Scan for the cell matching the given text and deliver its [x, y] coordinate at center. 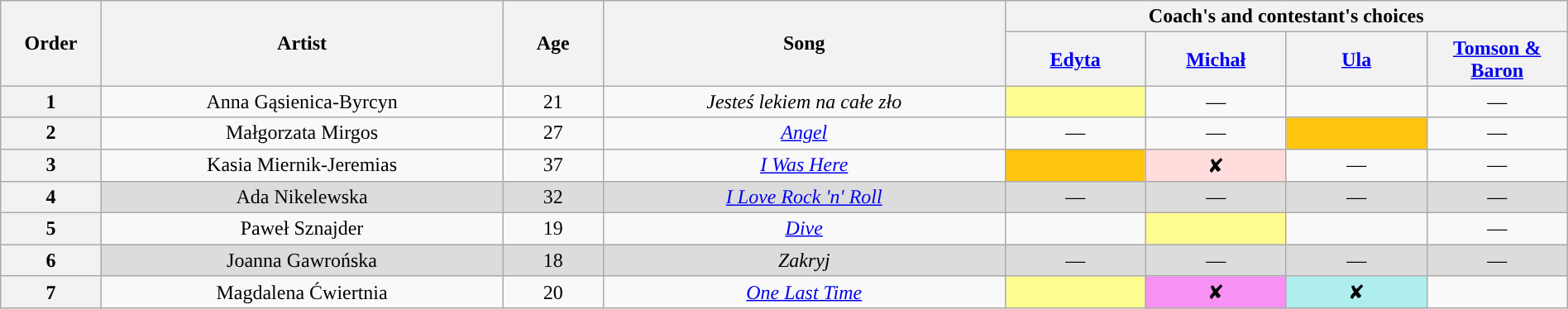
3 [51, 165]
27 [552, 133]
Kasia Miernik-Jeremias [302, 165]
2 [51, 133]
Joanna Gawrońska [302, 260]
19 [552, 229]
21 [552, 102]
Anna Gąsienica-Byrcyn [302, 102]
7 [51, 292]
Zakryj [804, 260]
I Was Here [804, 165]
I Love Rock 'n' Roll [804, 197]
18 [552, 260]
Tomson & Baron [1497, 59]
Magdalena Ćwiertnia [302, 292]
Ula [1356, 59]
Order [51, 43]
1 [51, 102]
Age [552, 43]
Michał [1216, 59]
Ada Nikelewska [302, 197]
Artist [302, 43]
Małgorzata Mirgos [302, 133]
32 [552, 197]
One Last Time [804, 292]
4 [51, 197]
Dive [804, 229]
6 [51, 260]
Song [804, 43]
Paweł Sznajder [302, 229]
Angel [804, 133]
Coach's and contestant's choices [1286, 17]
Jesteś lekiem na całe zło [804, 102]
5 [51, 229]
37 [552, 165]
20 [552, 292]
Edyta [1075, 59]
